Locate the cell with the specified text and output its (X, Y) center coordinate. 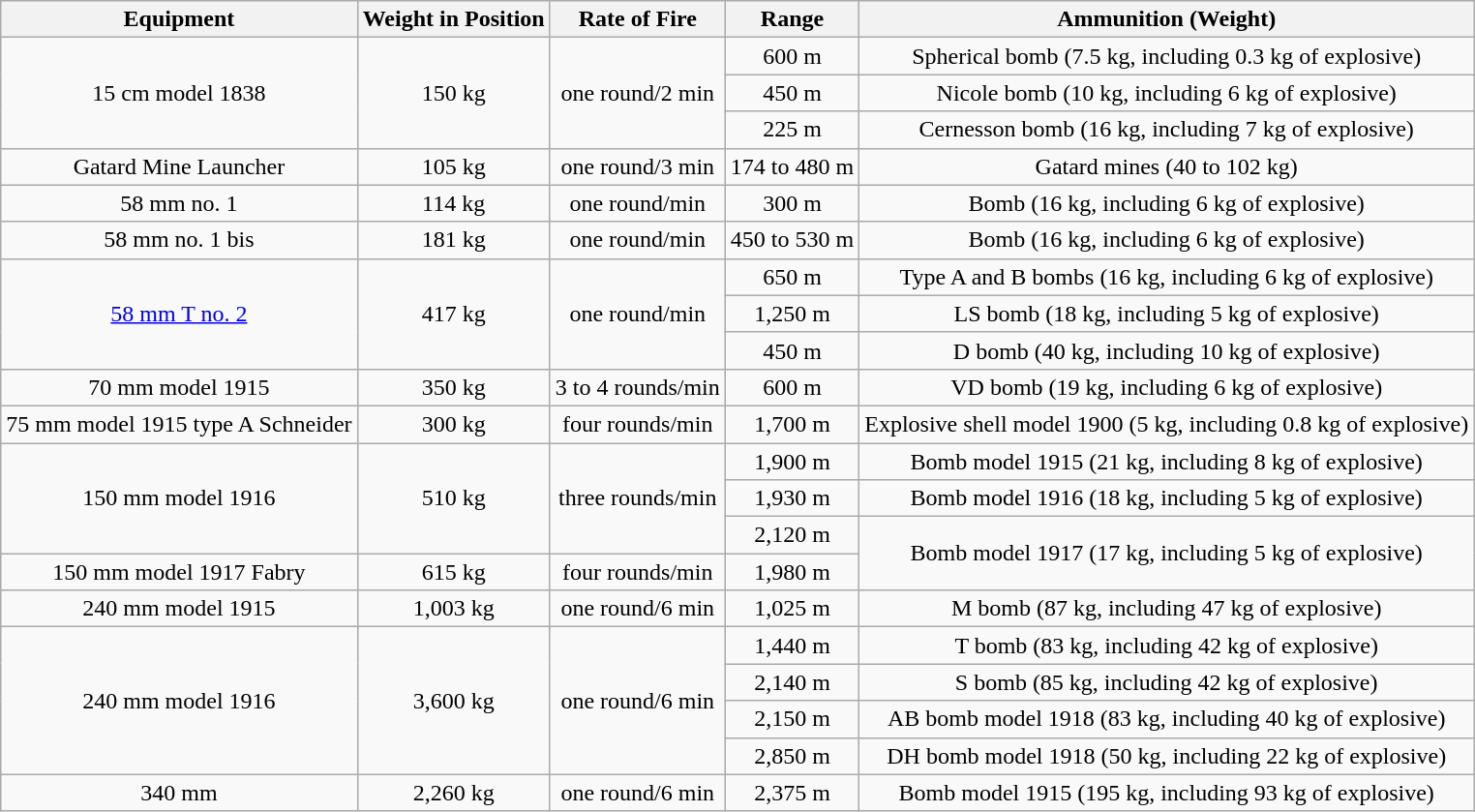
LS bomb (18 kg, including 5 kg of explosive) (1167, 314)
M bomb (87 kg, including 47 kg of explosive) (1167, 609)
450 to 530 m (792, 240)
300 m (792, 203)
58 mm no. 1 (179, 203)
Bomb model 1915 (21 kg, including 8 kg of explosive) (1167, 462)
3,600 kg (453, 701)
114 kg (453, 203)
3 to 4 rounds/min (637, 387)
1,440 m (792, 646)
181 kg (453, 240)
150 kg (453, 93)
58 mm T no. 2 (179, 314)
174 to 480 m (792, 166)
1,250 m (792, 314)
Gatard Mine Launcher (179, 166)
1,003 kg (453, 609)
75 mm model 1915 type A Schneider (179, 424)
Equipment (179, 19)
340 mm (179, 793)
1,900 m (792, 462)
15 cm model 1838 (179, 93)
Gatard mines (40 to 102 kg) (1167, 166)
AB bomb model 1918 (83 kg, including 40 kg of explosive) (1167, 719)
650 m (792, 277)
240 mm model 1916 (179, 701)
2,850 m (792, 756)
2,140 m (792, 682)
Ammunition (Weight) (1167, 19)
three rounds/min (637, 498)
150 mm model 1917 Fabry (179, 572)
2,260 kg (453, 793)
Type A and B bombs (16 kg, including 6 kg of explosive) (1167, 277)
Nicole bomb (10 kg, including 6 kg of explosive) (1167, 93)
Range (792, 19)
Cernesson bomb (16 kg, including 7 kg of explosive) (1167, 130)
350 kg (453, 387)
Bomb model 1915 (195 kg, including 93 kg of explosive) (1167, 793)
Bomb model 1917 (17 kg, including 5 kg of explosive) (1167, 554)
T bomb (83 kg, including 42 kg of explosive) (1167, 646)
one round/2 min (637, 93)
225 m (792, 130)
105 kg (453, 166)
58 mm no. 1 bis (179, 240)
one round/3 min (637, 166)
2,375 m (792, 793)
Weight in Position (453, 19)
150 mm model 1916 (179, 498)
70 mm model 1915 (179, 387)
1,930 m (792, 498)
Spherical bomb (7.5 kg, including 0.3 kg of explosive) (1167, 56)
1,025 m (792, 609)
Explosive shell model 1900 (5 kg, including 0.8 kg of explosive) (1167, 424)
2,150 m (792, 719)
615 kg (453, 572)
D bomb (40 kg, including 10 kg of explosive) (1167, 350)
1,980 m (792, 572)
300 kg (453, 424)
240 mm model 1915 (179, 609)
VD bomb (19 kg, including 6 kg of explosive) (1167, 387)
DH bomb model 1918 (50 kg, including 22 kg of explosive) (1167, 756)
2,120 m (792, 535)
Rate of Fire (637, 19)
S bomb (85 kg, including 42 kg of explosive) (1167, 682)
Bomb model 1916 (18 kg, including 5 kg of explosive) (1167, 498)
510 kg (453, 498)
417 kg (453, 314)
1,700 m (792, 424)
